From the cell containing the given text, extract its center point as (x, y) coordinate. 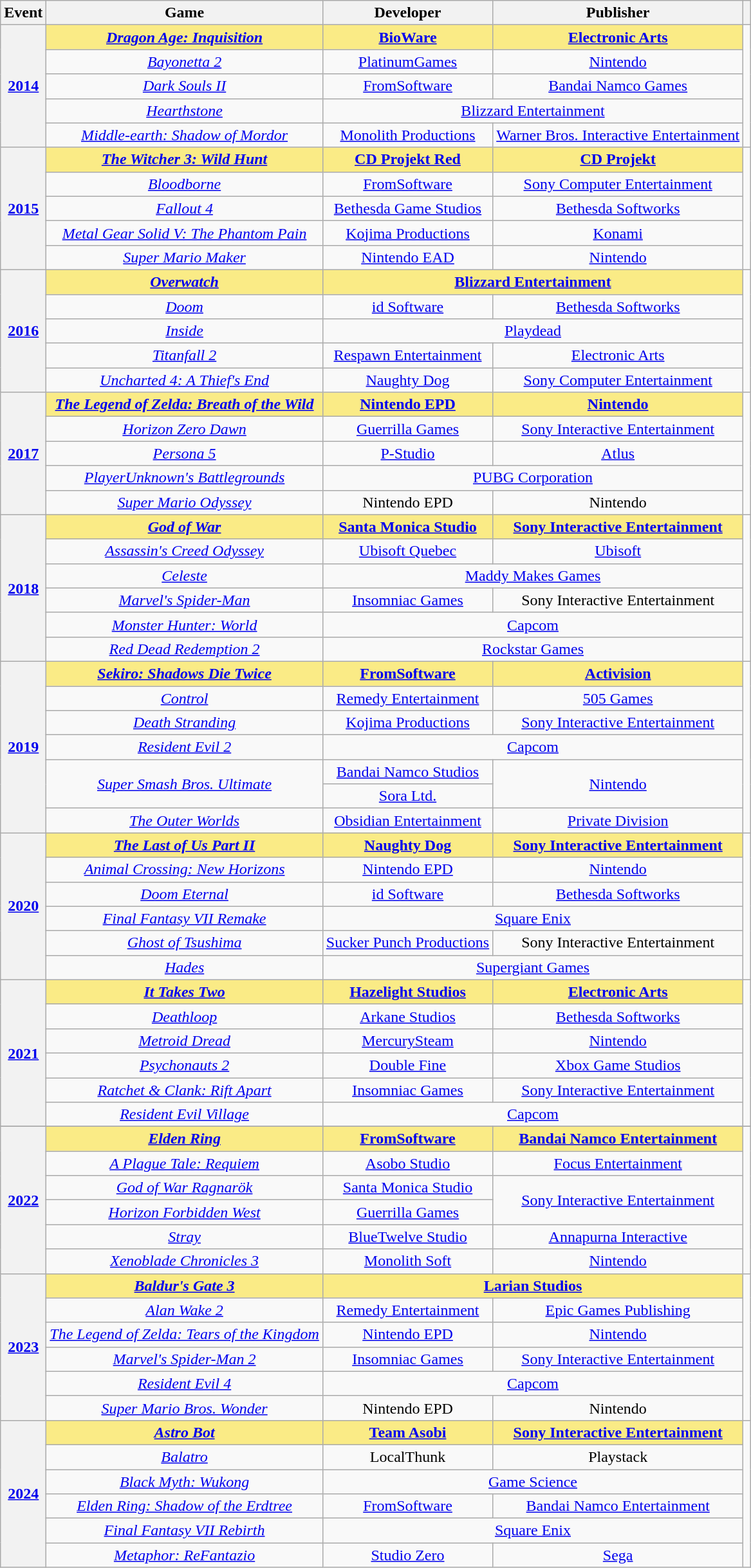
Deathloop (185, 1016)
2019 (23, 747)
Super Smash Bros. Ultimate (185, 784)
Focus Entertainment (618, 1163)
2020 (23, 906)
Bayonetta 2 (185, 62)
Super Mario Bros. Wonder (185, 1408)
The Outer Worlds (185, 821)
Rockstar Games (533, 649)
Ratchet & Clank: Rift Apart (185, 1090)
Super Mario Maker (185, 257)
2016 (23, 331)
Bloodborne (185, 184)
Private Division (618, 821)
Respawn Entertainment (407, 356)
The Legend of Zelda: Breath of the Wild (185, 405)
Assassin's Creed Odyssey (185, 551)
Final Fantasy VII Remake (185, 918)
Monolith Productions (407, 135)
Sega (618, 1555)
PlayerUnknown's Battlegrounds (185, 478)
2023 (23, 1347)
Metroid Dread (185, 1041)
Metaphor: ReFantazio (185, 1555)
Hearthstone (185, 111)
Publisher (618, 13)
Elden Ring (185, 1139)
Annapurna Interactive (618, 1237)
Marvel's Spider-Man 2 (185, 1359)
CD Projekt Red (407, 160)
Ubisoft Quebec (407, 551)
Astro Bot (185, 1432)
Red Dead Redemption 2 (185, 649)
Baldur's Gate 3 (185, 1286)
Monster Hunter: World (185, 624)
Doom (185, 307)
Animal Crossing: New Horizons (185, 870)
2017 (23, 453)
Resident Evil Village (185, 1115)
Hazelight Studios (407, 992)
Sora Ltd. (407, 796)
Metal Gear Solid V: The Phantom Pain (185, 233)
Psychonauts 2 (185, 1065)
CD Projekt (618, 160)
Marvel's Spider-Man (185, 600)
Activision (618, 673)
Black Myth: Wukong (185, 1481)
Control (185, 698)
Bandai Namco Games (618, 86)
Bandai Namco Studios (407, 772)
Resident Evil 2 (185, 747)
Warner Bros. Interactive Entertainment (618, 135)
Celeste (185, 576)
Persona 5 (185, 453)
Developer (407, 13)
Horizon Zero Dawn (185, 429)
Dragon Age: Inquisition (185, 37)
Fallout 4 (185, 208)
2024 (23, 1493)
Sucker Punch Productions (407, 943)
Nintendo EAD (407, 257)
Xbox Game Studios (618, 1065)
Titanfall 2 (185, 356)
Atlus (618, 453)
Inside (185, 331)
Resident Evil 4 (185, 1383)
God of War (185, 527)
A Plague Tale: Requiem (185, 1163)
PUBG Corporation (533, 478)
Larian Studios (533, 1286)
Middle-earth: Shadow of Mordor (185, 135)
LocalThunk (407, 1457)
Game Science (533, 1481)
Elden Ring: Shadow of the Erdtree (185, 1506)
Playdead (533, 331)
Playstack (618, 1457)
BlueTwelve Studio (407, 1237)
2018 (23, 588)
Balatro (185, 1457)
Xenoblade Chronicles 3 (185, 1261)
Supergiant Games (533, 967)
MercurySteam (407, 1041)
Uncharted 4: A Thief's End (185, 380)
2014 (23, 86)
Death Stranding (185, 723)
Studio Zero (407, 1555)
Team Asobi (407, 1432)
Stray (185, 1237)
BioWare (407, 37)
Game (185, 13)
Konami (618, 233)
Asobo Studio (407, 1163)
The Last of Us Part II (185, 845)
Doom Eternal (185, 894)
Dark Souls II (185, 86)
The Witcher 3: Wild Hunt (185, 160)
Final Fantasy VII Rebirth (185, 1531)
Event (23, 13)
Bethesda Game Studios (407, 208)
2022 (23, 1200)
PlatinumGames (407, 62)
God of War Ragnarök (185, 1188)
505 Games (618, 698)
Hades (185, 967)
Obsidian Entertainment (407, 821)
Alan Wake 2 (185, 1310)
2015 (23, 208)
The Legend of Zelda: Tears of the Kingdom (185, 1335)
Epic Games Publishing (618, 1310)
Ubisoft (618, 551)
Ghost of Tsushima (185, 943)
Maddy Makes Games (533, 576)
P-Studio (407, 453)
Arkane Studios (407, 1016)
Sekiro: Shadows Die Twice (185, 673)
Double Fine (407, 1065)
2021 (23, 1053)
Super Mario Odyssey (185, 502)
Overwatch (185, 282)
Horizon Forbidden West (185, 1212)
Monolith Soft (407, 1261)
It Takes Two (185, 992)
